Output the (x, y) coordinate of the center of the cell containing the given text.  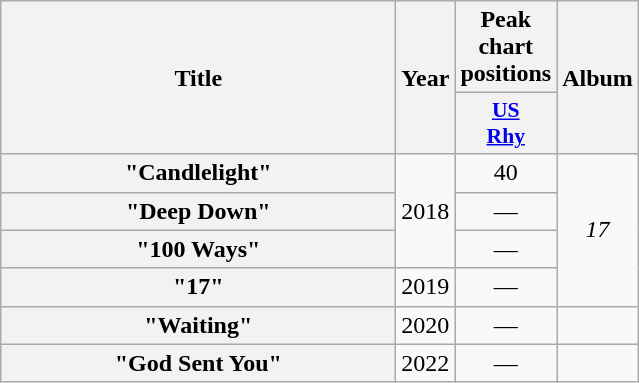
"Waiting" (198, 325)
"17" (198, 287)
2020 (426, 325)
"Candlelight" (198, 173)
Title (198, 78)
"Deep Down" (198, 211)
Year (426, 78)
2019 (426, 287)
17 (598, 230)
2018 (426, 211)
"God Sent You" (198, 363)
2022 (426, 363)
"100 Ways" (198, 249)
Album (598, 78)
40 (506, 173)
USRhy (506, 124)
Peak chart positions (506, 47)
